For the text-containing cell, return its midpoint in (x, y) coordinate format. 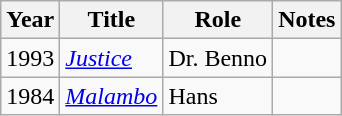
1984 (30, 96)
Role (218, 20)
Hans (218, 96)
Year (30, 20)
Notes (307, 20)
Justice (112, 58)
1993 (30, 58)
Title (112, 20)
Malambo (112, 96)
Dr. Benno (218, 58)
